Find where the given text appears and provide that cell's center as (X, Y) coordinate. 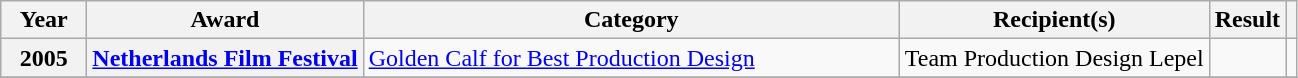
Award (225, 20)
2005 (44, 58)
Netherlands Film Festival (225, 58)
Result (1247, 20)
Year (44, 20)
Recipient(s) (1054, 20)
Golden Calf for Best Production Design (631, 58)
Team Production Design Lepel (1054, 58)
Category (631, 20)
